Return [x, y] of the center of cell containing provided text 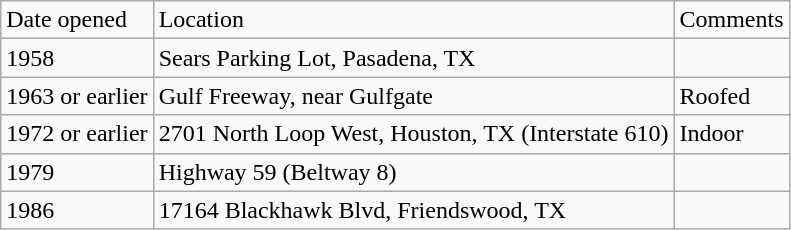
Gulf Freeway, near Gulfgate [414, 96]
Sears Parking Lot, Pasadena, TX [414, 58]
1986 [77, 210]
2701 North Loop West, Houston, TX (Interstate 610) [414, 134]
1958 [77, 58]
1963 or earlier [77, 96]
Comments [732, 20]
1972 or earlier [77, 134]
1979 [77, 172]
17164 Blackhawk Blvd, Friendswood, TX [414, 210]
Indoor [732, 134]
Location [414, 20]
Date opened [77, 20]
Highway 59 (Beltway 8) [414, 172]
Roofed [732, 96]
